Output the [X, Y] coordinate of the center of the cell containing the given text.  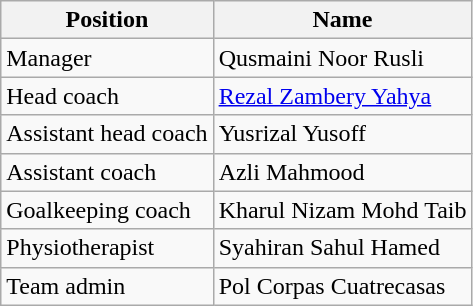
Head coach [107, 96]
Qusmaini Noor Rusli [342, 58]
Kharul Nizam Mohd Taib [342, 210]
Pol Corpas Cuatrecasas [342, 286]
Yusrizal Yusoff [342, 134]
Position [107, 20]
Assistant head coach [107, 134]
Azli Mahmood [342, 172]
Manager [107, 58]
Syahiran Sahul Hamed [342, 248]
Assistant coach [107, 172]
Rezal Zambery Yahya [342, 96]
Goalkeeping coach [107, 210]
Name [342, 20]
Team admin [107, 286]
Physiotherapist [107, 248]
